Find where the given text appears and provide that cell's center as (X, Y) coordinate. 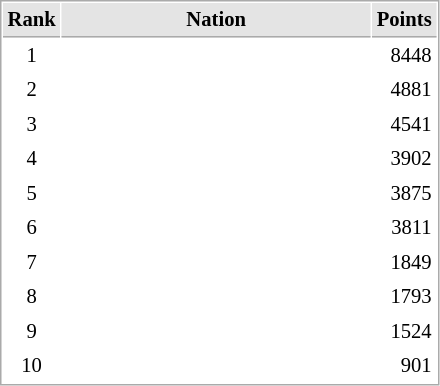
1 (32, 56)
10 (32, 366)
6 (32, 228)
9 (32, 332)
3875 (404, 194)
3 (32, 124)
8448 (404, 56)
1849 (404, 262)
4 (32, 158)
Rank (32, 20)
901 (404, 366)
Points (404, 20)
8 (32, 296)
5 (32, 194)
3811 (404, 228)
7 (32, 262)
4881 (404, 90)
1524 (404, 332)
2 (32, 90)
3902 (404, 158)
1793 (404, 296)
4541 (404, 124)
Nation (216, 20)
